Determine the [X, Y] coordinate at the center of the cell enclosing the given text.  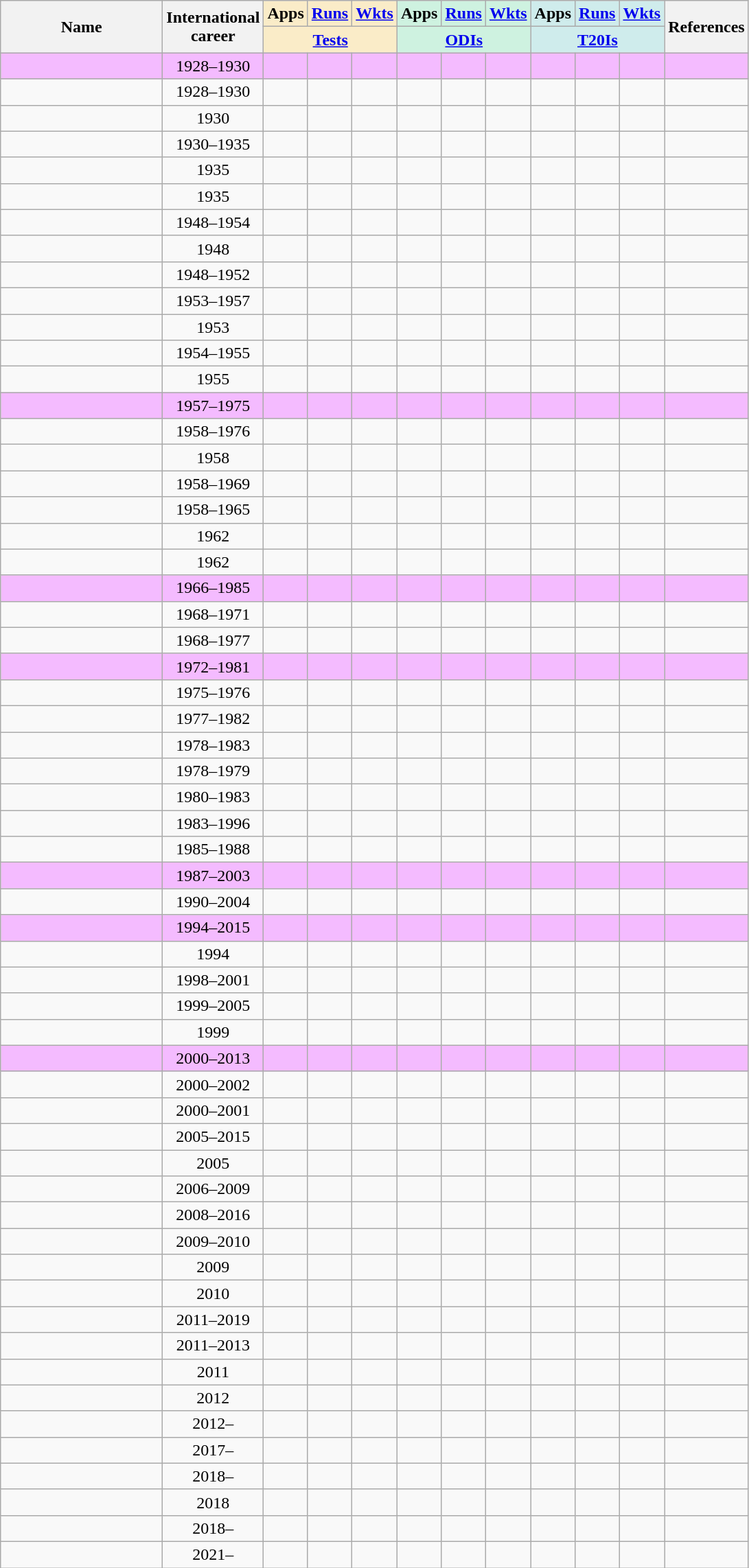
2006–2009 [213, 1189]
1985–1988 [213, 850]
1978–1979 [213, 771]
ODIs [464, 40]
2018 [213, 1502]
Tests [331, 40]
1968–1971 [213, 614]
1958–1969 [213, 484]
2000–2013 [213, 1058]
1953 [213, 327]
2000–2001 [213, 1110]
References [707, 27]
1968–1977 [213, 640]
2009 [213, 1267]
1954–1955 [213, 353]
Name [82, 27]
1975–1976 [213, 692]
1994 [213, 954]
1957–1975 [213, 406]
1966–1985 [213, 588]
2009–2010 [213, 1241]
1930 [213, 118]
1972–1981 [213, 666]
2005–2015 [213, 1136]
1948–1954 [213, 222]
1999 [213, 1032]
1977–1982 [213, 718]
Internationalcareer [213, 27]
1955 [213, 379]
2010 [213, 1294]
1958 [213, 458]
2008–2016 [213, 1215]
2011–2013 [213, 1346]
2012 [213, 1398]
2012– [213, 1424]
1980–1983 [213, 797]
2011 [213, 1372]
1948–1952 [213, 274]
1983–1996 [213, 823]
1953–1957 [213, 301]
2021– [213, 1554]
1999–2005 [213, 1006]
1987–2003 [213, 876]
1958–1965 [213, 510]
2000–2002 [213, 1084]
2011–2019 [213, 1320]
1990–2004 [213, 902]
T20Is [597, 40]
2005 [213, 1163]
1998–2001 [213, 980]
1948 [213, 248]
1958–1976 [213, 432]
1978–1983 [213, 745]
2017– [213, 1450]
1994–2015 [213, 928]
1930–1935 [213, 144]
